Return the (x, y) coordinate for the center point of the cell that contains the specified text.  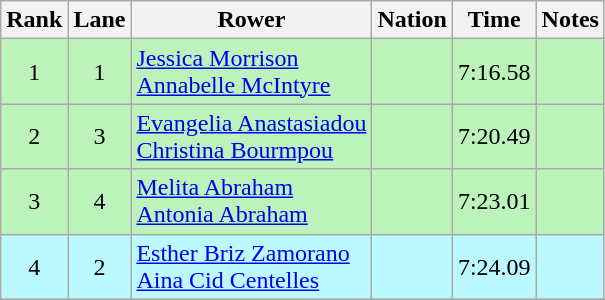
Melita AbrahamAntonia Abraham (252, 202)
7:16.58 (494, 72)
Time (494, 20)
Esther Briz ZamoranoAina Cid Centelles (252, 266)
Rower (252, 20)
7:20.49 (494, 136)
Evangelia AnastasiadouChristina Bourmpou (252, 136)
7:24.09 (494, 266)
Nation (412, 20)
Jessica MorrisonAnnabelle McIntyre (252, 72)
Lane (100, 20)
Rank (34, 20)
Notes (570, 20)
7:23.01 (494, 202)
